Locate the cell with the specified text and output its (X, Y) center coordinate. 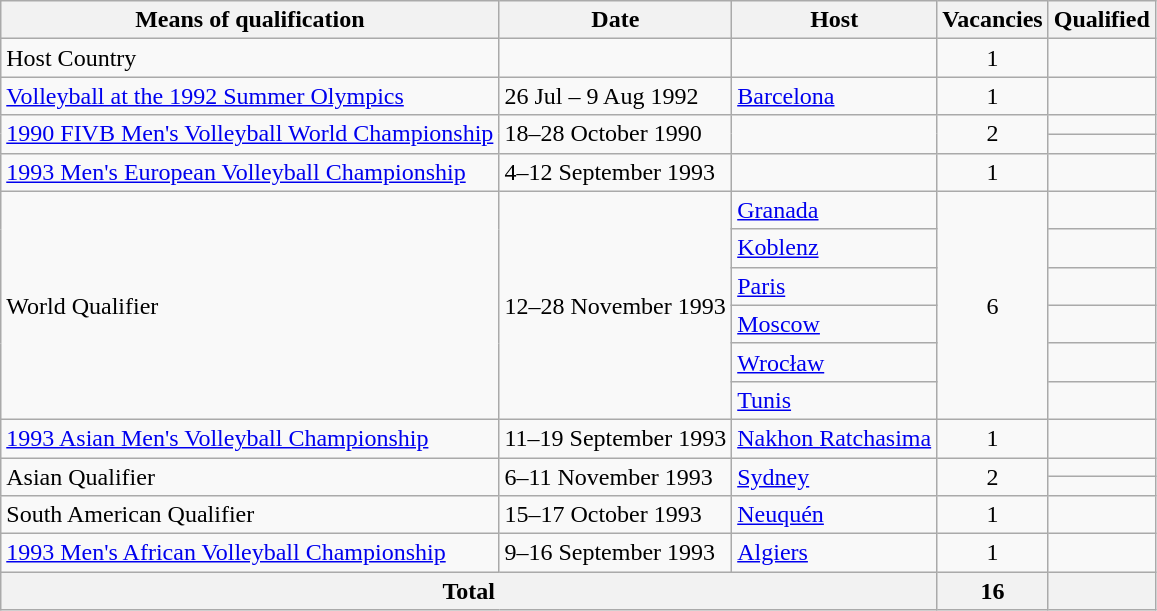
4–12 September 1993 (616, 172)
Nakhon Ratchasima (834, 438)
World Qualifier (250, 305)
18–28 October 1990 (616, 134)
Koblenz (834, 248)
Algiers (834, 553)
1990 FIVB Men's Volleyball World Championship (250, 134)
Date (616, 20)
11–19 September 1993 (616, 438)
1993 Men's African Volleyball Championship (250, 553)
15–17 October 1993 (616, 515)
Host (834, 20)
Host Country (250, 58)
Vacancies (993, 20)
6 (993, 305)
Qualified (1102, 20)
9–16 September 1993 (616, 553)
Asian Qualifier (250, 477)
16 (993, 591)
South American Qualifier (250, 515)
1993 Asian Men's Volleyball Championship (250, 438)
Barcelona (834, 96)
1993 Men's European Volleyball Championship (250, 172)
Paris (834, 286)
Tunis (834, 400)
Wrocław (834, 362)
Total (469, 591)
Sydney (834, 477)
6–11 November 1993 (616, 477)
26 Jul – 9 Aug 1992 (616, 96)
Volleyball at the 1992 Summer Olympics (250, 96)
12–28 November 1993 (616, 305)
Granada (834, 210)
Means of qualification (250, 20)
Moscow (834, 324)
Neuquén (834, 515)
